Capture the cell that displays the provided text and extract its (x, y) central coordinate. 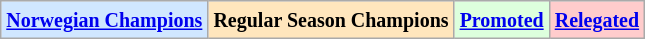
Promoted (502, 20)
Norwegian Champions (104, 20)
Regular Season Champions (331, 20)
Relegated (596, 20)
